Determine the [x, y] coordinate at the center of the cell enclosing the given text.  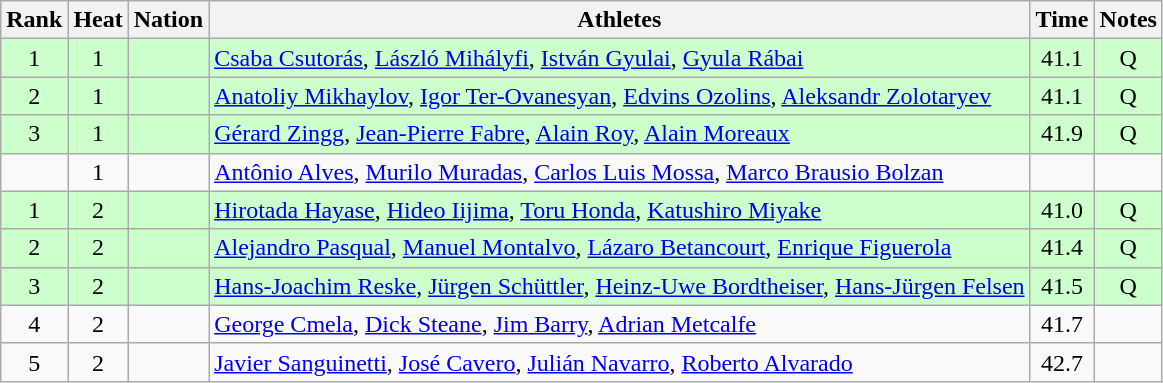
42.7 [1062, 362]
Hans-Joachim Reske, Jürgen Schüttler, Heinz-Uwe Bordtheiser, Hans-Jürgen Felsen [620, 286]
4 [34, 324]
5 [34, 362]
41.4 [1062, 248]
Hirotada Hayase, Hideo Iijima, Toru Honda, Katushiro Miyake [620, 210]
Gérard Zingg, Jean-Pierre Fabre, Alain Roy, Alain Moreaux [620, 134]
41.7 [1062, 324]
Time [1062, 20]
41.9 [1062, 134]
Javier Sanguinetti, José Cavero, Julián Navarro, Roberto Alvarado [620, 362]
41.5 [1062, 286]
Rank [34, 20]
Alejandro Pasqual, Manuel Montalvo, Lázaro Betancourt, Enrique Figuerola [620, 248]
Notes [1128, 20]
Csaba Csutorás, László Mihályfi, István Gyulai, Gyula Rábai [620, 58]
Nation [168, 20]
Anatoliy Mikhaylov, Igor Ter-Ovanesyan, Edvins Ozolins, Aleksandr Zolotaryev [620, 96]
Athletes [620, 20]
George Cmela, Dick Steane, Jim Barry, Adrian Metcalfe [620, 324]
41.0 [1062, 210]
Antônio Alves, Murilo Muradas, Carlos Luis Mossa, Marco Brausio Bolzan [620, 172]
Heat [98, 20]
